Provide the [x, y] coordinate of the cell's center where the given text is located.  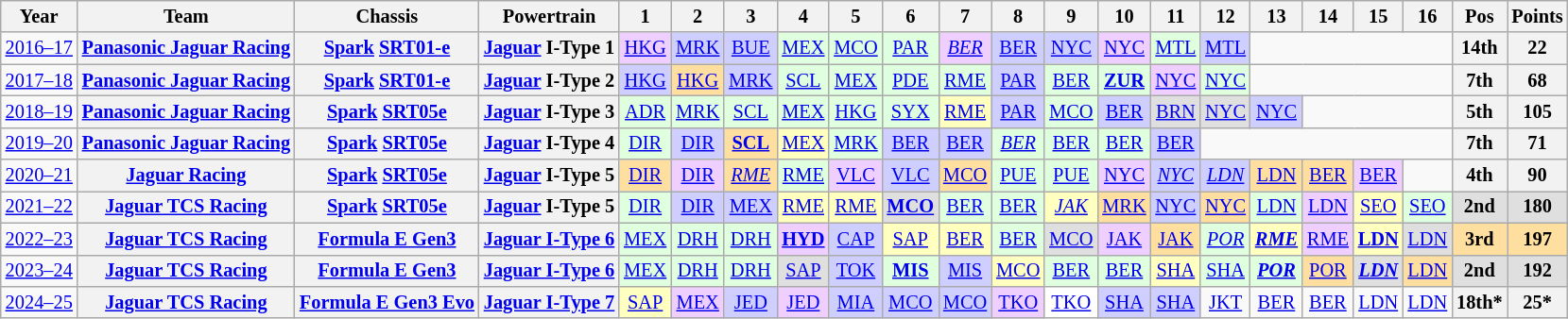
12 [1225, 16]
2024–25 [40, 302]
BRN [1176, 111]
2020–21 [40, 176]
3rd [1479, 239]
Formula E Gen3 Evo [388, 302]
2016–17 [40, 48]
197 [1537, 239]
ZUR [1124, 80]
4th [1479, 176]
Powertrain [549, 16]
Pos [1479, 16]
MIA [855, 302]
PDE [910, 80]
192 [1537, 271]
Points [1537, 16]
10 [1124, 16]
68 [1537, 80]
16 [1428, 16]
Jaguar I-Type 4 [549, 143]
18th* [1479, 302]
Jaguar I-Type 3 [549, 111]
Jaguar I-Type 7 [549, 302]
6 [910, 16]
25* [1537, 302]
13 [1276, 16]
Chassis [388, 16]
5 [855, 16]
11 [1176, 16]
4 [803, 16]
2018–19 [40, 111]
HYD [803, 239]
CAP [855, 239]
Jaguar I-Type 2 [549, 80]
Team [186, 16]
Year [40, 16]
8 [1018, 16]
22 [1537, 48]
9 [1071, 16]
5th [1479, 111]
3 [750, 16]
BUE [750, 48]
2 [698, 16]
2022–23 [40, 239]
Jaguar Racing [186, 176]
ADR [645, 111]
2023–24 [40, 271]
180 [1537, 207]
1 [645, 16]
7 [965, 16]
TOK [855, 271]
105 [1537, 111]
15 [1378, 16]
14th [1479, 48]
JKT [1225, 302]
2019–20 [40, 143]
14 [1328, 16]
2017–18 [40, 80]
SYX [910, 111]
2021–22 [40, 207]
Jaguar I-Type 1 [549, 48]
90 [1537, 176]
71 [1537, 143]
